Capture the cell that displays the provided text and extract its (X, Y) central coordinate. 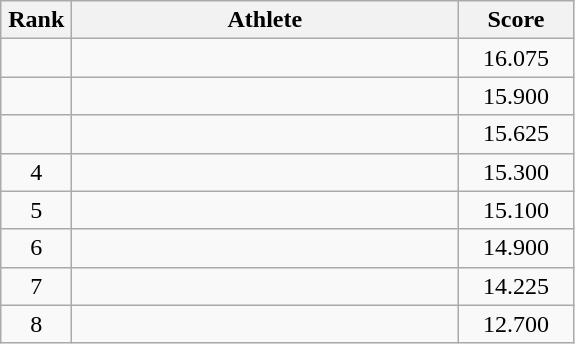
4 (36, 172)
Score (516, 20)
Rank (36, 20)
6 (36, 248)
14.900 (516, 248)
15.300 (516, 172)
12.700 (516, 324)
Athlete (265, 20)
14.225 (516, 286)
15.100 (516, 210)
8 (36, 324)
5 (36, 210)
15.625 (516, 134)
7 (36, 286)
16.075 (516, 58)
15.900 (516, 96)
